Search for the cell housing the specified text and yield its (X, Y) center coordinate. 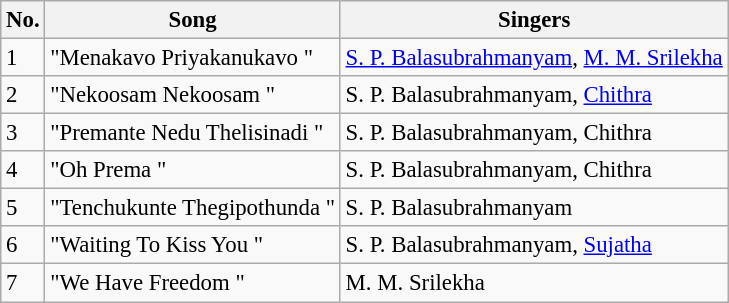
4 (23, 170)
S. P. Balasubrahmanyam, Sujatha (534, 245)
"We Have Freedom " (192, 283)
3 (23, 133)
S. P. Balasubrahmanyam (534, 208)
"Waiting To Kiss You " (192, 245)
"Oh Prema " (192, 170)
6 (23, 245)
"Tenchukunte Thegipothunda " (192, 208)
"Premante Nedu Thelisinadi " (192, 133)
S. P. Balasubrahmanyam, M. M. Srilekha (534, 58)
M. M. Srilekha (534, 283)
2 (23, 95)
Singers (534, 20)
1 (23, 58)
Song (192, 20)
"Menakavo Priyakanukavo " (192, 58)
"Nekoosam Nekoosam " (192, 95)
5 (23, 208)
No. (23, 20)
7 (23, 283)
